Determine the [X, Y] coordinate at the center of the cell enclosing the given text.  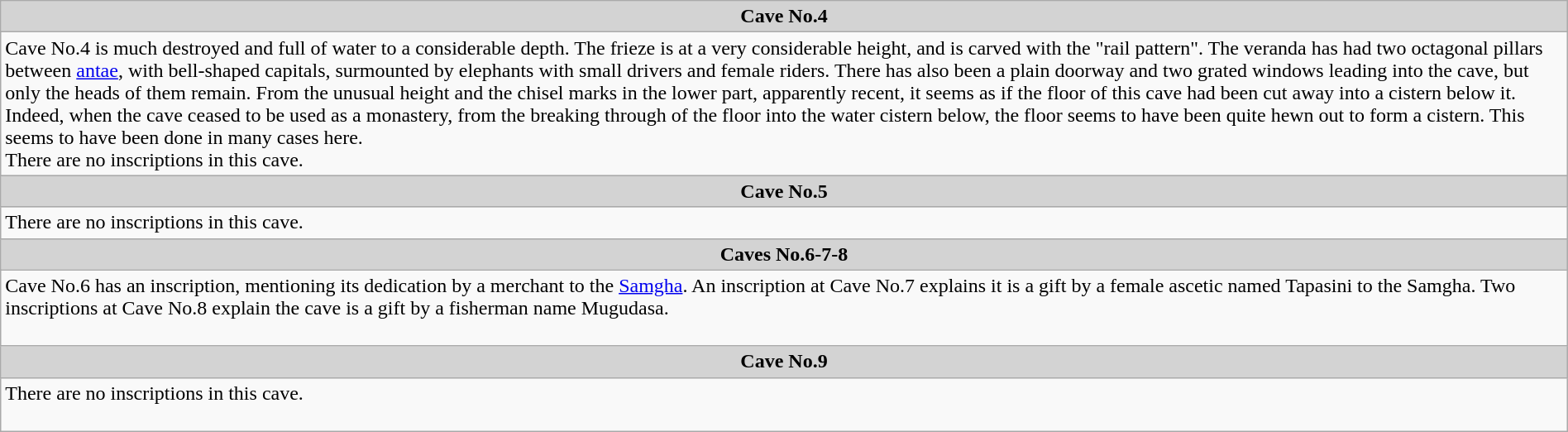
Caves No.6-7-8 [784, 254]
Cave No.5 [784, 191]
Cave No.9 [784, 362]
Cave No.4 [784, 17]
